Extract the [X, Y] coordinate from the center of the cell holding the provided text.  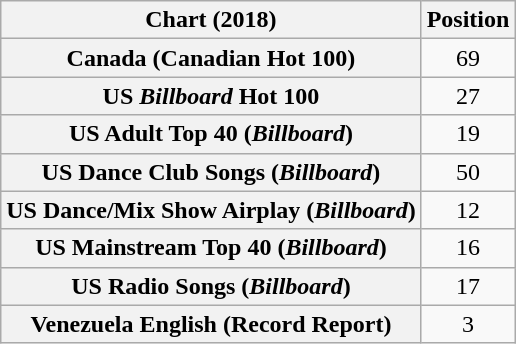
27 [468, 96]
16 [468, 248]
Canada (Canadian Hot 100) [211, 58]
50 [468, 172]
19 [468, 134]
Venezuela English (Record Report) [211, 324]
Position [468, 20]
3 [468, 324]
Chart (2018) [211, 20]
US Billboard Hot 100 [211, 96]
69 [468, 58]
US Mainstream Top 40 (Billboard) [211, 248]
12 [468, 210]
US Adult Top 40 (Billboard) [211, 134]
US Dance/Mix Show Airplay (Billboard) [211, 210]
US Dance Club Songs (Billboard) [211, 172]
17 [468, 286]
US Radio Songs (Billboard) [211, 286]
